Capture the cell that displays the provided text and extract its (X, Y) central coordinate. 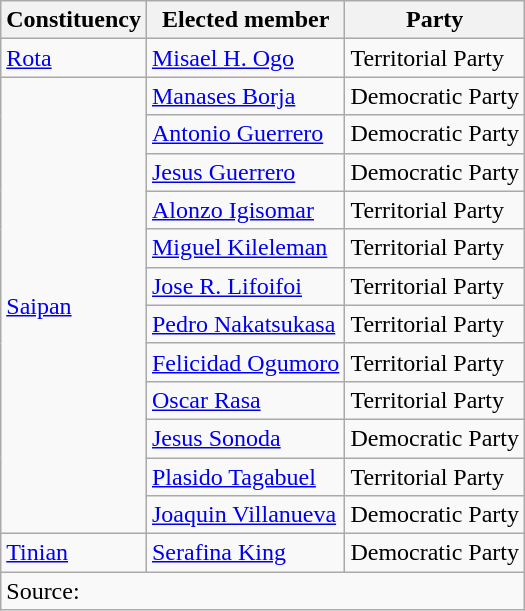
Oscar Rasa (245, 400)
Jesus Guerrero (245, 172)
Party (435, 20)
Rota (74, 58)
Jose R. Lifoifoi (245, 286)
Jesus Sonoda (245, 438)
Serafina King (245, 553)
Tinian (74, 553)
Saipan (74, 306)
Pedro Nakatsukasa (245, 324)
Joaquin Villanueva (245, 515)
Plasido Tagabuel (245, 477)
Antonio Guerrero (245, 134)
Constituency (74, 20)
Source: (263, 591)
Miguel Kileleman (245, 248)
Elected member (245, 20)
Felicidad Ogumoro (245, 362)
Alonzo Igisomar (245, 210)
Misael H. Ogo (245, 58)
Manases Borja (245, 96)
